From the cell containing the given text, extract its center point as [x, y] coordinate. 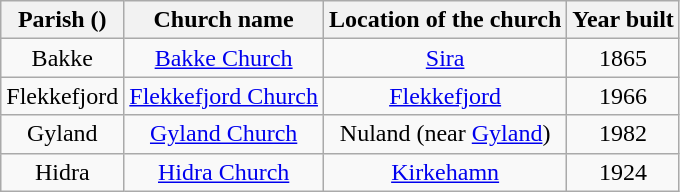
Bakke Church [224, 58]
1966 [624, 96]
Location of the church [444, 20]
1865 [624, 58]
Bakke [62, 58]
Parish () [62, 20]
Year built [624, 20]
Kirkehamn [444, 172]
1982 [624, 134]
1924 [624, 172]
Sira [444, 58]
Hidra Church [224, 172]
Church name [224, 20]
Flekkefjord Church [224, 96]
Gyland [62, 134]
Gyland Church [224, 134]
Nuland (near Gyland) [444, 134]
Hidra [62, 172]
